Detect which cell encompasses the target text, then output its (X, Y) center coordinate. 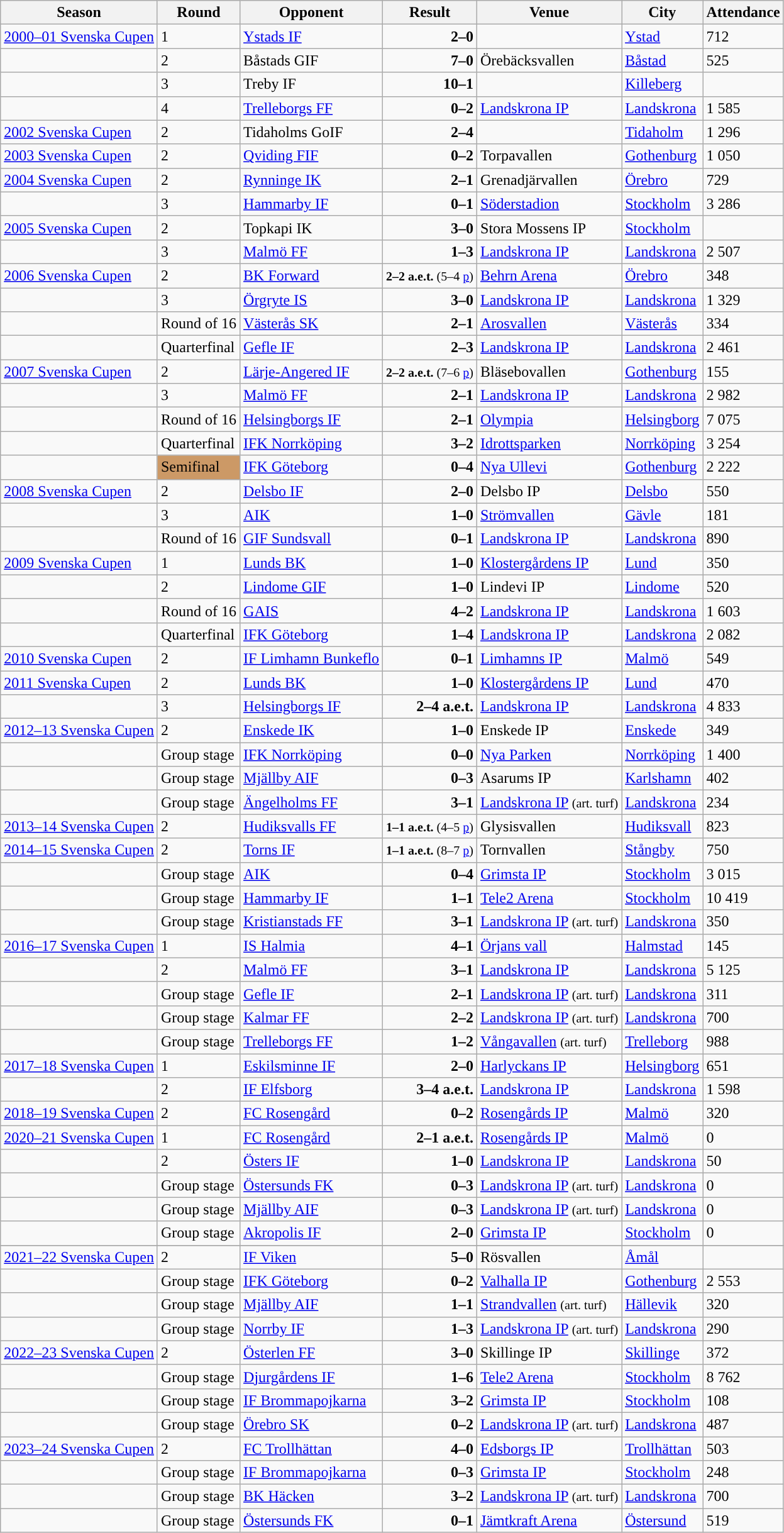
Harlyckans IP (549, 1066)
651 (743, 1066)
Semifinal (199, 467)
Lärje-Angered IF (312, 372)
2–4 a.e.t. (430, 707)
2012–13 Svenska Cupen (79, 731)
2005 Svenska Cupen (79, 228)
549 (743, 658)
Ystad (663, 36)
Östers IF (312, 1161)
1 400 (743, 755)
1 050 (743, 156)
729 (743, 180)
Söderstadion (549, 204)
Lindome GIF (312, 587)
Stångby (663, 850)
2–1 a.e.t. (430, 1137)
Delsbo (663, 491)
4–2 (430, 611)
Rynninge IK (312, 180)
Delsbo IP (549, 491)
Olympia (549, 419)
402 (743, 778)
Örebäcksvallen (549, 60)
Skillinge IP (549, 1353)
3 015 (743, 874)
Västerås (663, 324)
108 (743, 1400)
Nya Parken (549, 755)
519 (743, 1520)
248 (743, 1473)
348 (743, 275)
Idrottsparken (549, 443)
550 (743, 491)
2 507 (743, 252)
181 (743, 515)
Lindevi IP (549, 587)
Örebro SK (312, 1424)
Delsbo IF (312, 491)
890 (743, 539)
2000–01 Svenska Cupen (79, 36)
349 (743, 731)
Arosvallen (549, 324)
Hudiksvall (663, 826)
2010 Svenska Cupen (79, 658)
525 (743, 60)
Tidaholms GoIF (312, 132)
334 (743, 324)
Skillinge (663, 1353)
Djurgårdens IF (312, 1376)
BK Häcken (312, 1497)
470 (743, 682)
Result (430, 13)
Båstads GIF (312, 60)
Glysisvallen (549, 826)
1–1 a.e.t. (8–7 p) (430, 850)
290 (743, 1329)
Treby IF (312, 84)
7 075 (743, 419)
2009 Svenska Cupen (79, 563)
Venue (549, 13)
BK Forward (312, 275)
2021–22 Svenska Cupen (79, 1257)
Örgryte IS (312, 300)
2–3 (430, 348)
1 598 (743, 1090)
Österlen FF (312, 1353)
Stora Mossens IP (549, 228)
1 329 (743, 300)
988 (743, 1041)
Jämtkraft Arena (549, 1520)
IF Elfsborg (312, 1090)
Vångavallen (art. turf) (549, 1041)
2020–21 Svenska Cupen (79, 1137)
Gävle (663, 515)
2–2 a.e.t. (5–4 p) (430, 275)
Båstad (663, 60)
10–1 (430, 84)
1 585 (743, 108)
2017–18 Svenska Cupen (79, 1066)
Eskilsminne IF (312, 1066)
Torpavallen (549, 156)
Asarums IP (549, 778)
2016–17 Svenska Cupen (79, 946)
GIF Sundsvall (312, 539)
2008 Svenska Cupen (79, 491)
Enskede (663, 731)
4–1 (430, 946)
2003 Svenska Cupen (79, 156)
Örjans vall (549, 946)
487 (743, 1424)
2007 Svenska Cupen (79, 372)
3 286 (743, 204)
823 (743, 826)
2018–19 Svenska Cupen (79, 1114)
2–2 a.e.t. (7–6 p) (430, 372)
1–2 (430, 1041)
Östersund (663, 1520)
750 (743, 850)
Strömvallen (549, 515)
IS Halmia (312, 946)
712 (743, 36)
311 (743, 993)
2 553 (743, 1281)
4 (199, 108)
Kalmar FF (312, 1017)
Strandvallen (art. turf) (549, 1305)
Ängelholms FF (312, 802)
5–0 (430, 1257)
Valhalla IP (549, 1281)
2006 Svenska Cupen (79, 275)
520 (743, 587)
155 (743, 372)
2014–15 Svenska Cupen (79, 850)
Rösvallen (549, 1257)
Bläsebovallen (549, 372)
IF Limhamn Bunkeflo (312, 658)
Torns IF (312, 850)
Grenadjärvallen (549, 180)
372 (743, 1353)
1–1 a.e.t. (4–5 p) (430, 826)
50 (743, 1161)
4–0 (430, 1448)
Hudiksvalls FF (312, 826)
Åmål (663, 1257)
3 254 (743, 443)
Edsborgs IP (549, 1448)
1–6 (430, 1376)
Halmstad (663, 946)
Trelleborg (663, 1041)
Season (79, 13)
Akropolis IF (312, 1233)
2004 Svenska Cupen (79, 180)
10 419 (743, 898)
GAIS (312, 611)
2022–23 Svenska Cupen (79, 1353)
0–0 (430, 755)
3–4 a.e.t. (430, 1090)
2 082 (743, 634)
5 125 (743, 970)
Enskede IP (549, 731)
Behrn Arena (549, 275)
Kristianstads FF (312, 922)
2–4 (430, 132)
Enskede IK (312, 731)
Qviding FIF (312, 156)
FC Trollhättan (312, 1448)
Nya Ullevi (549, 467)
7–0 (430, 60)
Lindome (663, 587)
4 833 (743, 707)
2–2 (430, 1017)
503 (743, 1448)
1 296 (743, 132)
Västerås SK (312, 324)
2002 Svenska Cupen (79, 132)
2 461 (743, 348)
IF Viken (312, 1257)
Tidaholm (663, 132)
234 (743, 802)
2 982 (743, 396)
2011 Svenska Cupen (79, 682)
Hällevik (663, 1305)
2023–24 Svenska Cupen (79, 1448)
Limhamns IP (549, 658)
2013–14 Svenska Cupen (79, 826)
City (663, 13)
Killeberg (663, 84)
Tornvallen (549, 850)
Topkapi IK (312, 228)
145 (743, 946)
Opponent (312, 13)
Attendance (743, 13)
Ystads IF (312, 36)
1–4 (430, 634)
2 222 (743, 467)
8 762 (743, 1376)
Norrby IF (312, 1329)
Karlshamn (663, 778)
Trollhättan (663, 1448)
Round (199, 13)
1 603 (743, 611)
